Detect which cell encompasses the target text, then output its (x, y) center coordinate. 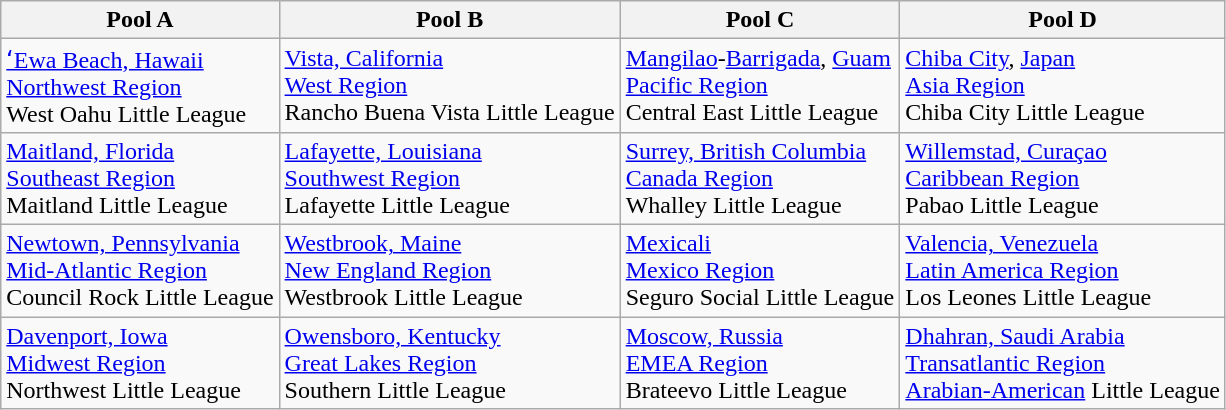
Pool C (760, 20)
Chiba City, Japan Asia RegionChiba City Little League (1063, 86)
ʻEwa Beach, HawaiiNorthwest RegionWest Oahu Little League (140, 86)
Willemstad, CuraçaoCaribbean RegionPabao Little League (1063, 178)
Mexicali Mexico RegionSeguro Social Little League (760, 270)
Davenport, IowaMidwest RegionNorthwest Little League (140, 362)
Owensboro, KentuckyGreat Lakes RegionSouthern Little League (450, 362)
Vista, CaliforniaWest RegionRancho Buena Vista Little League (450, 86)
Maitland, FloridaSoutheast RegionMaitland Little League (140, 178)
Pool B (450, 20)
Surrey, British Columbia Canada RegionWhalley Little League (760, 178)
Moscow, RussiaEMEA RegionBrateevo Little League (760, 362)
Dhahran, Saudi ArabiaTransatlantic RegionArabian-American Little League (1063, 362)
Valencia, VenezuelaLatin America RegionLos Leones Little League (1063, 270)
Lafayette, LouisianaSouthwest RegionLafayette Little League (450, 178)
Pool A (140, 20)
Mangilao-Barrigada, GuamPacific RegionCentral East Little League (760, 86)
Newtown, PennsylvaniaMid-Atlantic RegionCouncil Rock Little League (140, 270)
Pool D (1063, 20)
Westbrook, MaineNew England RegionWestbrook Little League (450, 270)
